Output the [x, y] coordinate of the center of the cell containing the given text.  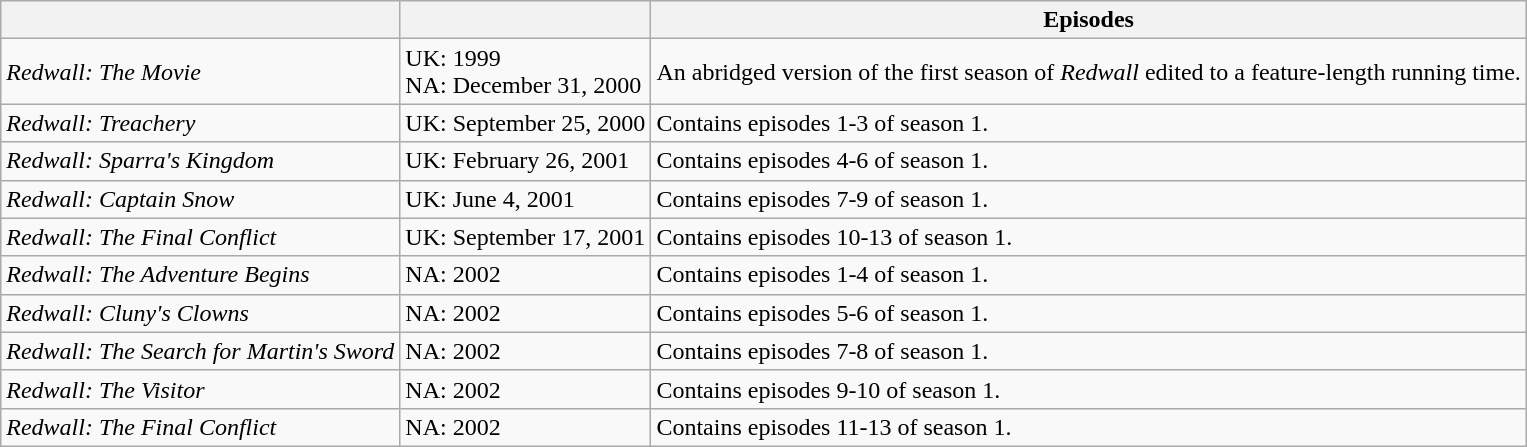
An abridged version of the first season of Redwall edited to a feature-length running time. [1088, 72]
UK: 1999NA: December 31, 2000 [526, 72]
UK: February 26, 2001 [526, 161]
Contains episodes 4-6 of season 1. [1088, 161]
UK: June 4, 2001 [526, 199]
UK: September 25, 2000 [526, 123]
UK: September 17, 2001 [526, 237]
Contains episodes 7-8 of season 1. [1088, 351]
Contains episodes 7-9 of season 1. [1088, 199]
Contains episodes 10-13 of season 1. [1088, 237]
Redwall: The Search for Martin's Sword [200, 351]
Contains episodes 1-4 of season 1. [1088, 275]
Episodes [1088, 20]
Contains episodes 9-10 of season 1. [1088, 389]
Contains episodes 5-6 of season 1. [1088, 313]
Redwall: The Movie [200, 72]
Redwall: Cluny's Clowns [200, 313]
Redwall: The Visitor [200, 389]
Contains episodes 11-13 of season 1. [1088, 427]
Redwall: The Adventure Begins [200, 275]
Contains episodes 1-3 of season 1. [1088, 123]
Redwall: Treachery [200, 123]
Redwall: Captain Snow [200, 199]
Redwall: Sparra's Kingdom [200, 161]
